For the text-containing cell, return its midpoint in [X, Y] coordinate format. 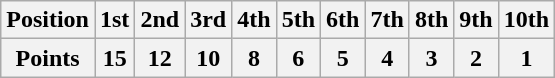
9th [476, 20]
2 [476, 58]
6 [298, 58]
15 [114, 58]
3 [431, 58]
10th [526, 20]
1 [526, 58]
3rd [208, 20]
8th [431, 20]
8 [254, 58]
6th [343, 20]
2nd [160, 20]
1st [114, 20]
10 [208, 58]
Points [48, 58]
12 [160, 58]
5 [343, 58]
Position [48, 20]
5th [298, 20]
7th [387, 20]
4 [387, 58]
4th [254, 20]
